Capture the cell that displays the provided text and extract its [X, Y] central coordinate. 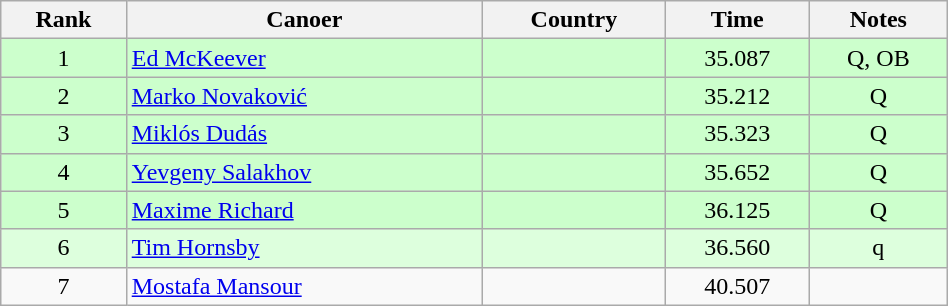
Rank [64, 20]
5 [64, 210]
Marko Novaković [304, 96]
40.507 [737, 286]
4 [64, 172]
7 [64, 286]
1 [64, 58]
35.087 [737, 58]
35.652 [737, 172]
Time [737, 20]
Ed McKeever [304, 58]
q [878, 248]
2 [64, 96]
36.560 [737, 248]
Q, OB [878, 58]
Miklós Dudás [304, 134]
35.323 [737, 134]
Maxime Richard [304, 210]
Notes [878, 20]
Yevgeny Salakhov [304, 172]
3 [64, 134]
6 [64, 248]
Country [574, 20]
Canoer [304, 20]
35.212 [737, 96]
Tim Hornsby [304, 248]
Mostafa Mansour [304, 286]
36.125 [737, 210]
